Pinpoint the cell where the given text exists, returning its [X, Y] midpoint coordinate. 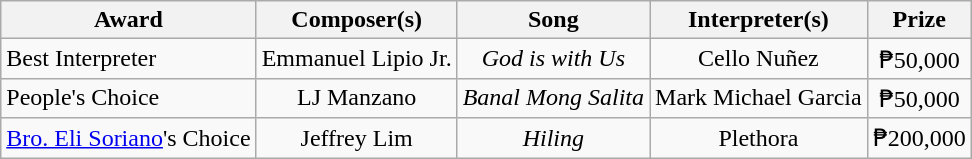
₱200,000 [919, 138]
Interpreter(s) [759, 20]
Emmanuel Lipio Jr. [356, 59]
Hiling [553, 138]
Prize [919, 20]
Award [128, 20]
LJ Manzano [356, 98]
God is with Us [553, 59]
People's Choice [128, 98]
Song [553, 20]
Bro. Eli Soriano's Choice [128, 138]
Cello Nuñez [759, 59]
Mark Michael Garcia [759, 98]
Banal Mong Salita [553, 98]
Plethora [759, 138]
Jeffrey Lim [356, 138]
Composer(s) [356, 20]
Best Interpreter [128, 59]
